Detect which cell encompasses the target text, then output its (X, Y) center coordinate. 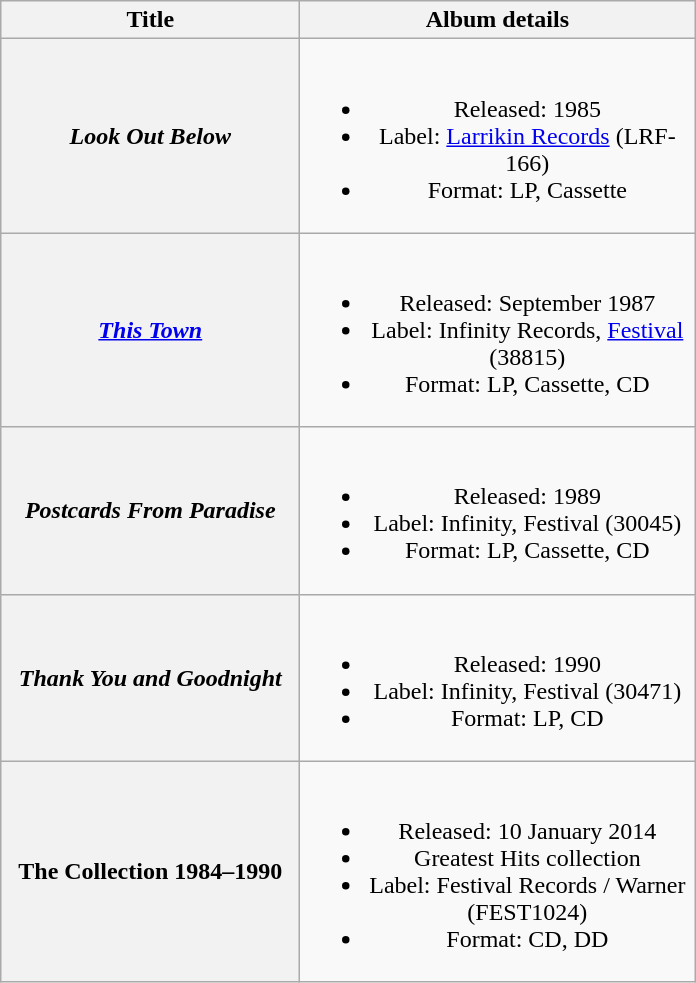
Released: 1985Label: Larrikin Records (LRF-166)Format: LP, Cassette (498, 136)
Look Out Below (150, 136)
This Town (150, 330)
Released: September 1987Label: Infinity Records, Festival (38815)Format: LP, Cassette, CD (498, 330)
Title (150, 20)
The Collection 1984–1990 (150, 872)
Released: 10 January 2014Greatest Hits collectionLabel: Festival Records / Warner (FEST1024)Format: CD, DD (498, 872)
Album details (498, 20)
Postcards From Paradise (150, 510)
Thank You and Goodnight (150, 678)
Released: 1990Label: Infinity, Festival (30471)Format: LP, CD (498, 678)
Released: 1989Label: Infinity, Festival (30045)Format: LP, Cassette, CD (498, 510)
